Search for the cell housing the specified text and yield its (X, Y) center coordinate. 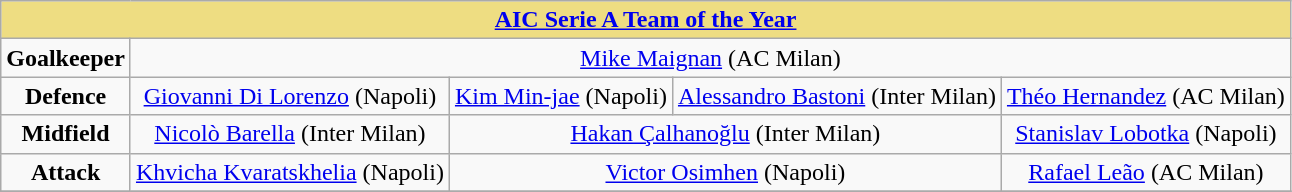
Giovanni Di Lorenzo (Napoli) (290, 96)
Khvicha Kvaratskhelia (Napoli) (290, 172)
Attack (66, 172)
Nicolò Barella (Inter Milan) (290, 134)
Stanislav Lobotka (Napoli) (1146, 134)
Goalkeeper (66, 58)
Théo Hernandez (AC Milan) (1146, 96)
Victor Osimhen (Napoli) (725, 172)
Kim Min-jae (Napoli) (560, 96)
Rafael Leão (AC Milan) (1146, 172)
Alessandro Bastoni (Inter Milan) (836, 96)
Hakan Çalhanoğlu (Inter Milan) (725, 134)
Midfield (66, 134)
AIC Serie A Team of the Year (646, 20)
Defence (66, 96)
Mike Maignan (AC Milan) (710, 58)
